Return the (x, y) coordinate for the center point of the cell that contains the specified text.  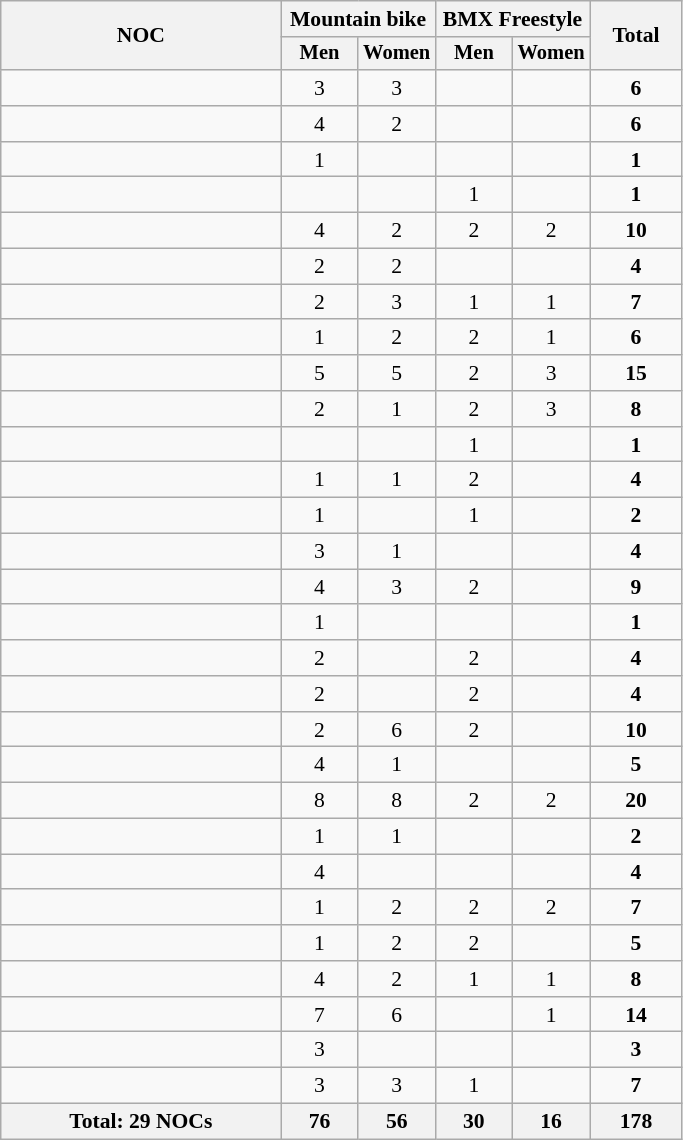
15 (636, 373)
Mountain bike (358, 19)
30 (474, 1122)
Total (636, 36)
178 (636, 1122)
56 (396, 1122)
20 (636, 801)
9 (636, 587)
14 (636, 1015)
BMX Freestyle (512, 19)
NOC (141, 36)
Total: 29 NOCs (141, 1122)
16 (550, 1122)
76 (320, 1122)
